Scan for the cell matching the given text and deliver its (x, y) coordinate at center. 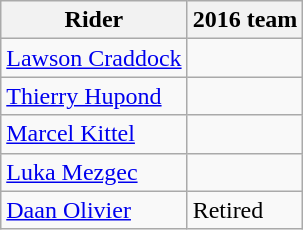
Lawson Craddock (94, 58)
Marcel Kittel (94, 134)
Thierry Hupond (94, 96)
Rider (94, 20)
Retired (245, 210)
Daan Olivier (94, 210)
Luka Mezgec (94, 172)
2016 team (245, 20)
